Output the (X, Y) coordinate of the center of the cell containing the given text.  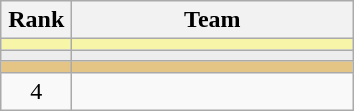
Rank (36, 20)
4 (36, 91)
Team (212, 20)
